Extract the (X, Y) coordinate from the center of the cell holding the provided text.  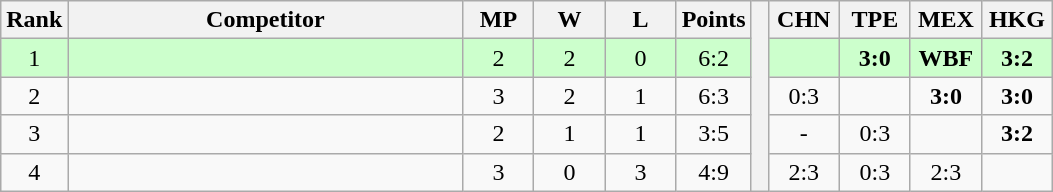
CHN (804, 20)
W (570, 20)
4 (34, 172)
MEX (946, 20)
Points (714, 20)
4:9 (714, 172)
TPE (874, 20)
6:2 (714, 58)
- (804, 134)
WBF (946, 58)
L (640, 20)
Rank (34, 20)
6:3 (714, 96)
Competitor (266, 20)
MP (498, 20)
HKG (1016, 20)
3:5 (714, 134)
